For the text-containing cell, return its midpoint in (X, Y) coordinate format. 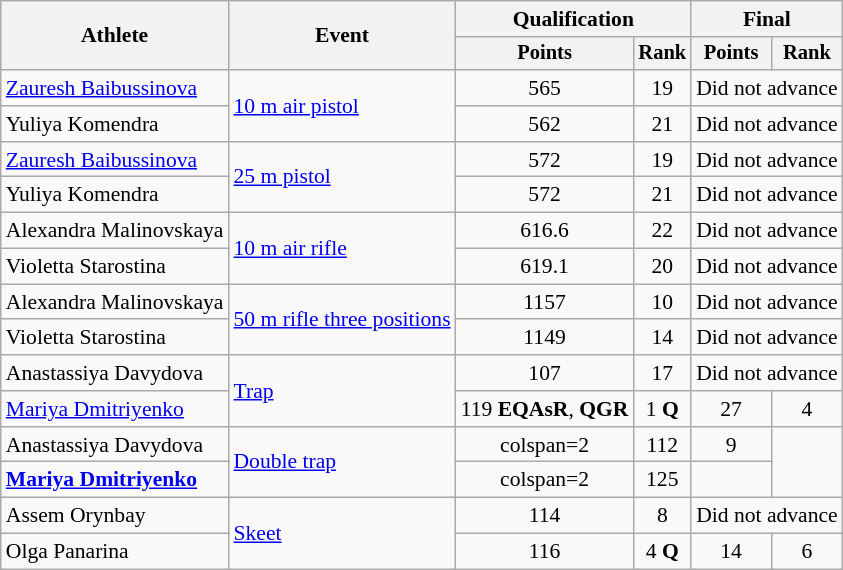
17 (662, 373)
4 (807, 409)
Event (342, 36)
616.6 (545, 231)
8 (662, 516)
Skeet (342, 534)
Double trap (342, 462)
1 Q (662, 409)
562 (545, 124)
107 (545, 373)
6 (807, 552)
10 (662, 302)
565 (545, 88)
4 Q (662, 552)
9 (731, 445)
114 (545, 516)
10 m air rifle (342, 248)
1157 (545, 302)
125 (662, 480)
27 (731, 409)
Trap (342, 390)
112 (662, 445)
Assem Orynbay (115, 516)
25 m pistol (342, 178)
119 EQAsR, QGR (545, 409)
Athlete (115, 36)
Olga Panarina (115, 552)
10 m air pistol (342, 106)
Qualification (574, 19)
116 (545, 552)
619.1 (545, 267)
20 (662, 267)
50 m rifle three positions (342, 320)
1149 (545, 338)
22 (662, 231)
Final (767, 19)
